Find where the given text appears and provide that cell's center as (x, y) coordinate. 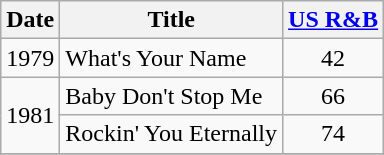
US R&B (334, 20)
Rockin' You Eternally (172, 134)
66 (334, 96)
Date (30, 20)
What's Your Name (172, 58)
Title (172, 20)
1979 (30, 58)
1981 (30, 115)
74 (334, 134)
Baby Don't Stop Me (172, 96)
42 (334, 58)
